Pinpoint the cell where the given text exists, returning its (x, y) midpoint coordinate. 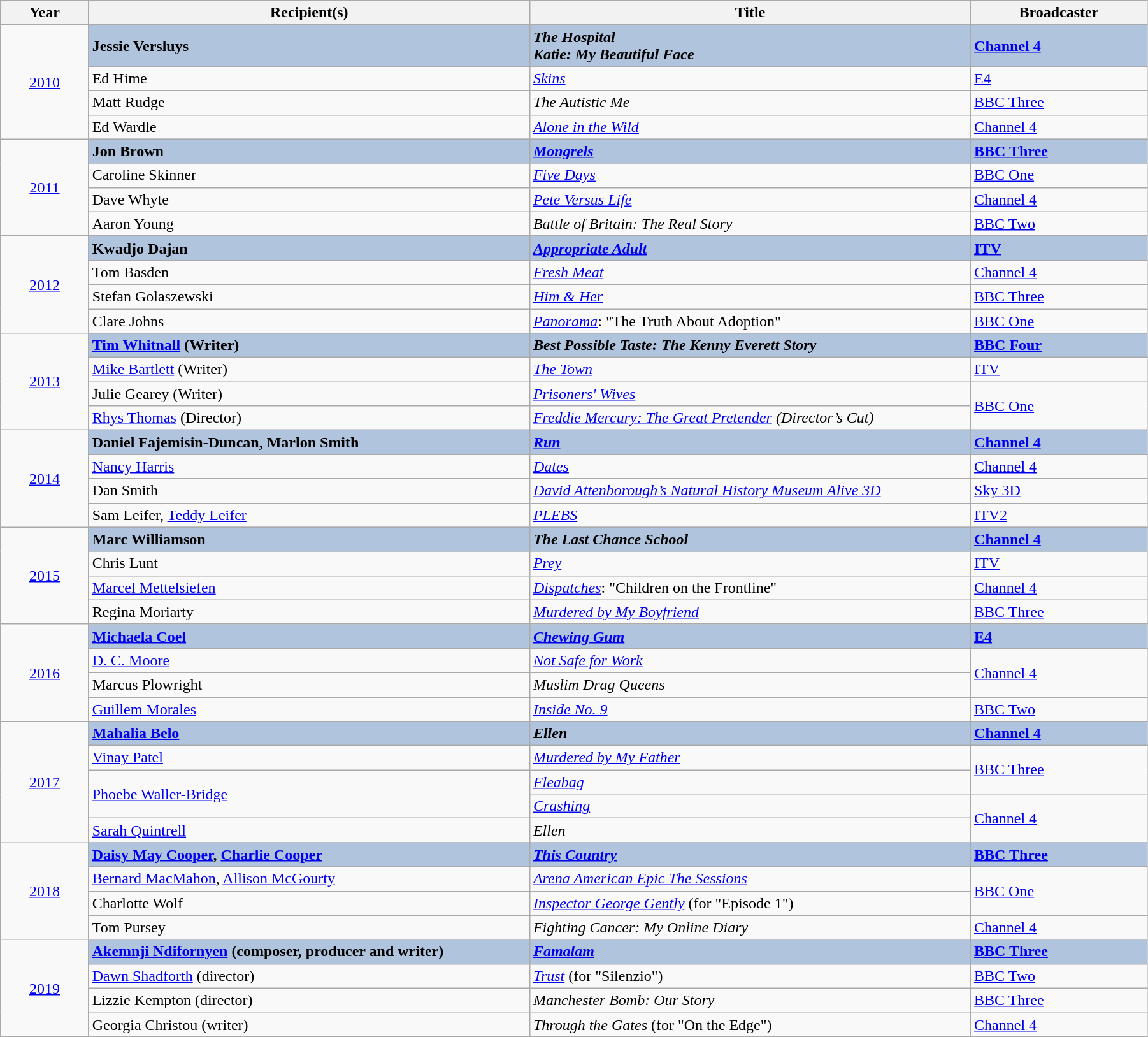
Alone in the Wild (750, 127)
Panorama: "The Truth About Adoption" (750, 321)
Trust (for "Silenzio") (750, 976)
Jessie Versluys (309, 46)
2011 (45, 187)
Tom Pursey (309, 927)
Year (45, 13)
Chris Lunt (309, 563)
Recipient(s) (309, 13)
Skins (750, 78)
PLEBS (750, 515)
Not Safe for Work (750, 660)
2014 (45, 479)
Chewing Gum (750, 636)
2015 (45, 576)
2013 (45, 382)
Muslim Drag Queens (750, 685)
Through the Gates (for "On the Edge") (750, 1024)
Akemnji Ndifornyen (composer, producer and writer) (309, 952)
This Country (750, 855)
Guillem Morales (309, 709)
Daisy May Cooper, Charlie Cooper (309, 855)
Fleabag (750, 782)
Run (750, 442)
Georgia Christou (writer) (309, 1024)
The Town (750, 370)
Aaron Young (309, 224)
Crashing (750, 806)
Fresh Meat (750, 272)
Sky 3D (1059, 491)
Title (750, 13)
Bernard MacMahon, Allison McGourty (309, 879)
Jon Brown (309, 151)
Murdered by My Father (750, 758)
Matt Rudge (309, 103)
Mongrels (750, 151)
Fighting Cancer: My Online Diary (750, 927)
Daniel Fajemisin-Duncan, Marlon Smith (309, 442)
Phoebe Waller-Bridge (309, 794)
2016 (45, 672)
Rhys Thomas (Director) (309, 418)
Marc Williamson (309, 539)
Marcus Plowright (309, 685)
2019 (45, 988)
Clare Johns (309, 321)
Charlotte Wolf (309, 903)
Mike Bartlett (Writer) (309, 370)
D. C. Moore (309, 660)
Regina Moriarty (309, 612)
Appropriate Adult (750, 248)
Dave Whyte (309, 199)
Him & Her (750, 296)
Broadcaster (1059, 13)
Battle of Britain: The Real Story (750, 224)
Tim Whitnall (Writer) (309, 345)
The Last Chance School (750, 539)
Inspector George Gently (for "Episode 1") (750, 903)
Five Days (750, 175)
Dispatches: "Children on the Frontline" (750, 588)
Freddie Mercury: The Great Pretender (Director’s Cut) (750, 418)
2017 (45, 782)
Mahalia Belo (309, 734)
Julie Gearey (Writer) (309, 394)
David Attenborough’s Natural History Museum Alive 3D (750, 491)
The Autistic Me (750, 103)
Manchester Bomb: Our Story (750, 1000)
Arena American Epic The Sessions (750, 879)
Marcel Mettelsiefen (309, 588)
BBC Four (1059, 345)
ITV2 (1059, 515)
Kwadjo Dajan (309, 248)
Tom Basden (309, 272)
Pete Versus Life (750, 199)
Inside No. 9 (750, 709)
Famalam (750, 952)
Sarah Quintrell (309, 830)
Murdered by My Boyfriend (750, 612)
Ed Wardle (309, 127)
Prey (750, 563)
Dates (750, 467)
Nancy Harris (309, 467)
Dan Smith (309, 491)
2018 (45, 891)
Best Possible Taste: The Kenny Everett Story (750, 345)
2010 (45, 82)
The HospitalKatie: My Beautiful Face (750, 46)
Lizzie Kempton (director) (309, 1000)
Caroline Skinner (309, 175)
Dawn Shadforth (director) (309, 976)
Stefan Golaszewski (309, 296)
2012 (45, 284)
Prisoners' Wives (750, 394)
Vinay Patel (309, 758)
Sam Leifer, Teddy Leifer (309, 515)
Ed Hime (309, 78)
Michaela Coel (309, 636)
